Return the [X, Y] coordinate for the center point of the cell that contains the specified text.  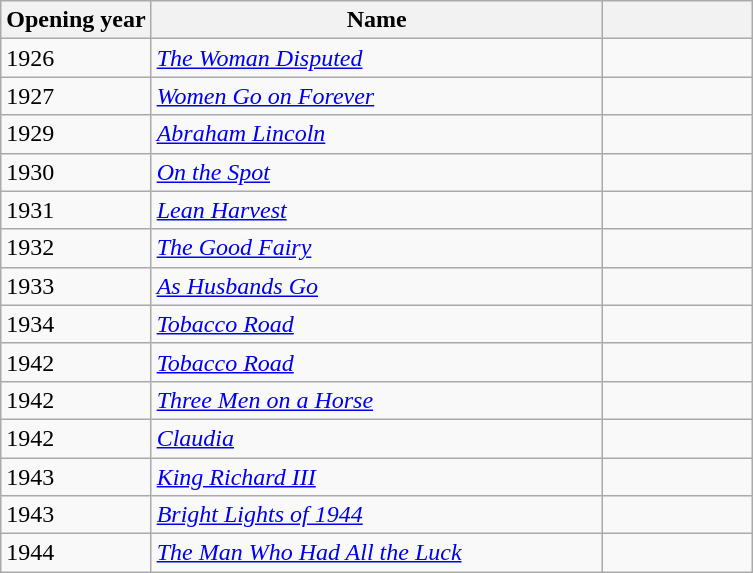
Abraham Lincoln [376, 134]
King Richard III [376, 477]
The Woman Disputed [376, 58]
On the Spot [376, 172]
1933 [76, 286]
1944 [76, 553]
1930 [76, 172]
1931 [76, 210]
Women Go on Forever [376, 96]
The Good Fairy [376, 248]
1932 [76, 248]
Bright Lights of 1944 [376, 515]
1927 [76, 96]
As Husbands Go [376, 286]
Three Men on a Horse [376, 400]
The Man Who Had All the Luck [376, 553]
1934 [76, 324]
1926 [76, 58]
Opening year [76, 20]
Name [376, 20]
Lean Harvest [376, 210]
Claudia [376, 438]
1929 [76, 134]
